Detect which cell encompasses the target text, then output its (X, Y) center coordinate. 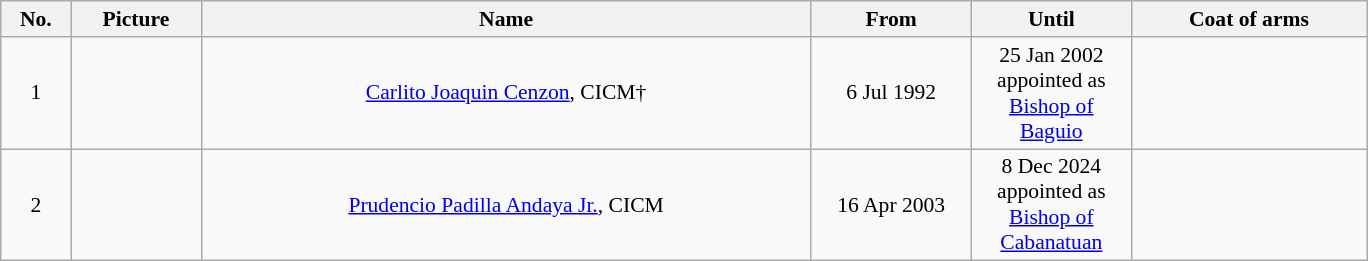
2 (36, 205)
16 Apr 2003 (891, 205)
Carlito Joaquin Cenzon, CICM† (506, 93)
Coat of arms (1248, 19)
Name (506, 19)
Picture (136, 19)
No. (36, 19)
1 (36, 93)
25 Jan 2002appointed as Bishop of Baguio (1051, 93)
8 Dec 2024appointed as Bishop of Cabanatuan (1051, 205)
Until (1051, 19)
From (891, 19)
Prudencio Padilla Andaya Jr., CICM (506, 205)
6 Jul 1992 (891, 93)
